Find where the given text appears and provide that cell's center as [x, y] coordinate. 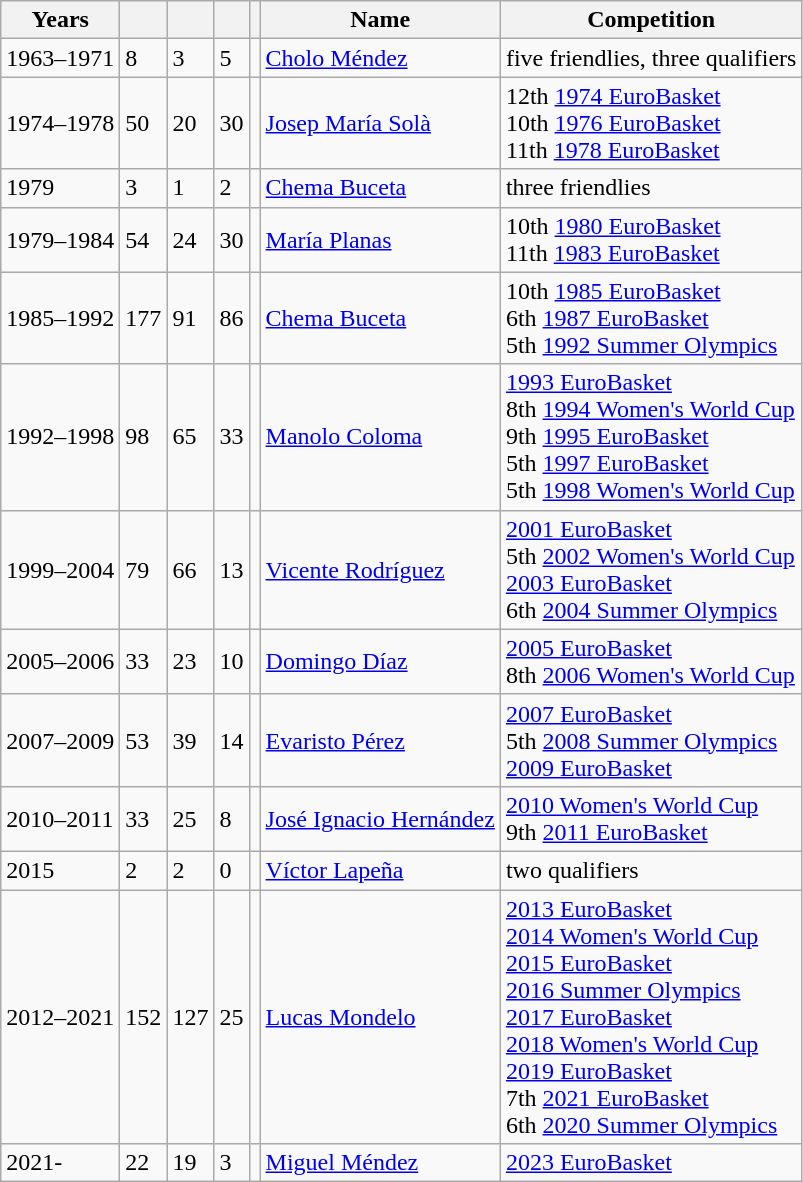
50 [144, 123]
1999–2004 [60, 570]
1974–1978 [60, 123]
20 [190, 123]
5 [232, 58]
66 [190, 570]
91 [190, 318]
2015 [60, 870]
Lucas Mondelo [380, 1017]
86 [232, 318]
two qualifiers [651, 870]
Competition [651, 20]
Vicente Rodríguez [380, 570]
2012–2021 [60, 1017]
2010–2011 [60, 818]
five friendlies, three qualifiers [651, 58]
1979 [60, 188]
13 [232, 570]
1 [190, 188]
José Ignacio Hernández [380, 818]
10 [232, 662]
0 [232, 870]
2010 Women's World Cup9th 2011 EuroBasket [651, 818]
1992–1998 [60, 437]
2005–2006 [60, 662]
152 [144, 1017]
10th 1980 EuroBasket11th 1983 EuroBasket [651, 240]
three friendlies [651, 188]
53 [144, 740]
22 [144, 1163]
1993 EuroBasket8th 1994 Women's World Cup9th 1995 EuroBasket5th 1997 EuroBasket5th 1998 Women's World Cup [651, 437]
2021- [60, 1163]
Years [60, 20]
24 [190, 240]
Domingo Díaz [380, 662]
14 [232, 740]
2001 EuroBasket5th 2002 Women's World Cup 2003 EuroBasket6th 2004 Summer Olympics [651, 570]
Name [380, 20]
Josep María Solà [380, 123]
1979–1984 [60, 240]
María Planas [380, 240]
1963–1971 [60, 58]
54 [144, 240]
23 [190, 662]
10th 1985 EuroBasket6th 1987 EuroBasket5th 1992 Summer Olympics [651, 318]
2005 EuroBasket8th 2006 Women's World Cup [651, 662]
39 [190, 740]
177 [144, 318]
127 [190, 1017]
Miguel Méndez [380, 1163]
19 [190, 1163]
2007 EuroBasket5th 2008 Summer Olympics 2009 EuroBasket [651, 740]
2023 EuroBasket [651, 1163]
65 [190, 437]
Evaristo Pérez [380, 740]
Cholo Méndez [380, 58]
Manolo Coloma [380, 437]
1985–1992 [60, 318]
79 [144, 570]
Víctor Lapeña [380, 870]
98 [144, 437]
12th 1974 EuroBasket10th 1976 EuroBasket11th 1978 EuroBasket [651, 123]
2007–2009 [60, 740]
